Scan for the cell matching the given text and deliver its [x, y] coordinate at center. 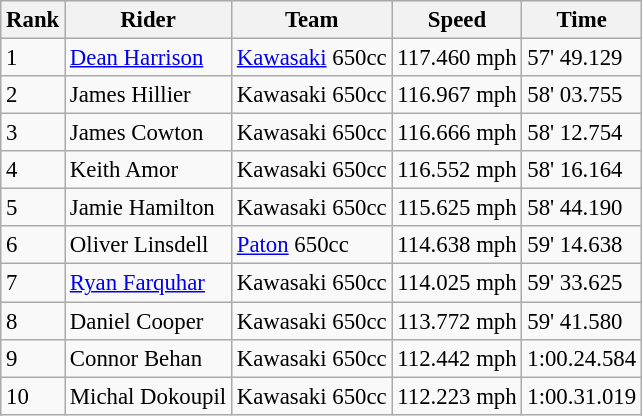
3 [33, 133]
Rank [33, 20]
Dean Harrison [148, 58]
59' 41.580 [582, 321]
10 [33, 396]
Team [312, 20]
1:00.31.019 [582, 396]
Connor Behan [148, 358]
113.772 mph [457, 321]
Ryan Farquhar [148, 283]
4 [33, 170]
59' 33.625 [582, 283]
116.552 mph [457, 170]
Keith Amor [148, 170]
58' 12.754 [582, 133]
Jamie Hamilton [148, 208]
112.223 mph [457, 396]
58' 03.755 [582, 95]
117.460 mph [457, 58]
116.666 mph [457, 133]
115.625 mph [457, 208]
114.638 mph [457, 245]
8 [33, 321]
58' 16.164 [582, 170]
9 [33, 358]
57' 49.129 [582, 58]
Rider [148, 20]
Oliver Linsdell [148, 245]
112.442 mph [457, 358]
58' 44.190 [582, 208]
Daniel Cooper [148, 321]
Michal Dokoupil [148, 396]
7 [33, 283]
Time [582, 20]
Speed [457, 20]
Paton 650cc [312, 245]
James Cowton [148, 133]
2 [33, 95]
116.967 mph [457, 95]
1:00.24.584 [582, 358]
59' 14.638 [582, 245]
James Hillier [148, 95]
1 [33, 58]
6 [33, 245]
114.025 mph [457, 283]
5 [33, 208]
